Extract the [X, Y] coordinate from the center of the cell holding the provided text.  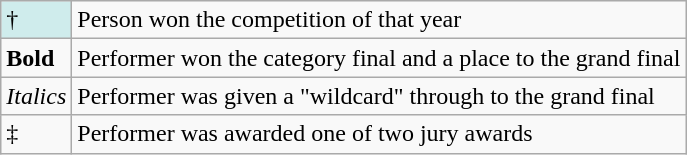
Performer was given a "wildcard" through to the grand final [379, 96]
‡ [36, 134]
Bold [36, 58]
† [36, 20]
Performer won the category final and a place to the grand final [379, 58]
Performer was awarded one of two jury awards [379, 134]
Italics [36, 96]
Person won the competition of that year [379, 20]
